Search for the cell housing the specified text and yield its (X, Y) center coordinate. 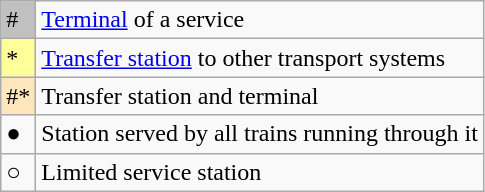
# (18, 20)
● (18, 134)
Transfer station to other transport systems (260, 58)
Station served by all trains running through it (260, 134)
* (18, 58)
Limited service station (260, 172)
○ (18, 172)
#* (18, 96)
Transfer station and terminal (260, 96)
Terminal of a service (260, 20)
